From the cell containing the given text, extract its center point as [X, Y] coordinate. 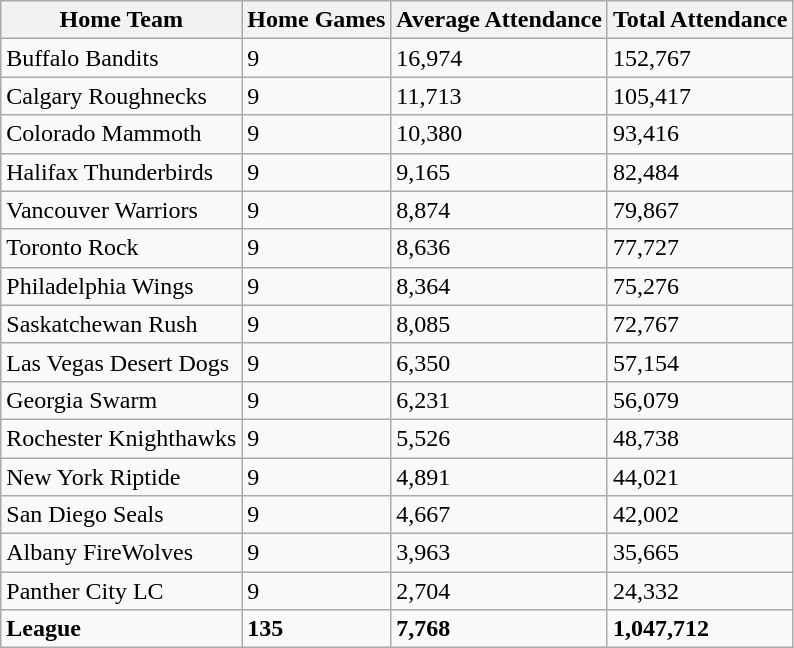
7,768 [500, 629]
57,154 [700, 362]
11,713 [500, 96]
Total Attendance [700, 20]
93,416 [700, 134]
48,738 [700, 438]
16,974 [500, 58]
24,332 [700, 591]
1,047,712 [700, 629]
Home Games [316, 20]
105,417 [700, 96]
35,665 [700, 553]
8,085 [500, 324]
9,165 [500, 172]
10,380 [500, 134]
8,874 [500, 210]
Rochester Knighthawks [122, 438]
Saskatchewan Rush [122, 324]
Average Attendance [500, 20]
New York Riptide [122, 477]
Home Team [122, 20]
4,667 [500, 515]
3,963 [500, 553]
Halifax Thunderbirds [122, 172]
72,767 [700, 324]
135 [316, 629]
Colorado Mammoth [122, 134]
Toronto Rock [122, 248]
42,002 [700, 515]
Las Vegas Desert Dogs [122, 362]
San Diego Seals [122, 515]
77,727 [700, 248]
Georgia Swarm [122, 400]
56,079 [700, 400]
Calgary Roughnecks [122, 96]
Buffalo Bandits [122, 58]
League [122, 629]
44,021 [700, 477]
8,364 [500, 286]
Panther City LC [122, 591]
4,891 [500, 477]
Vancouver Warriors [122, 210]
6,350 [500, 362]
8,636 [500, 248]
Albany FireWolves [122, 553]
75,276 [700, 286]
6,231 [500, 400]
Philadelphia Wings [122, 286]
82,484 [700, 172]
5,526 [500, 438]
79,867 [700, 210]
152,767 [700, 58]
2,704 [500, 591]
